Locate the cell with the specified text and output its (x, y) center coordinate. 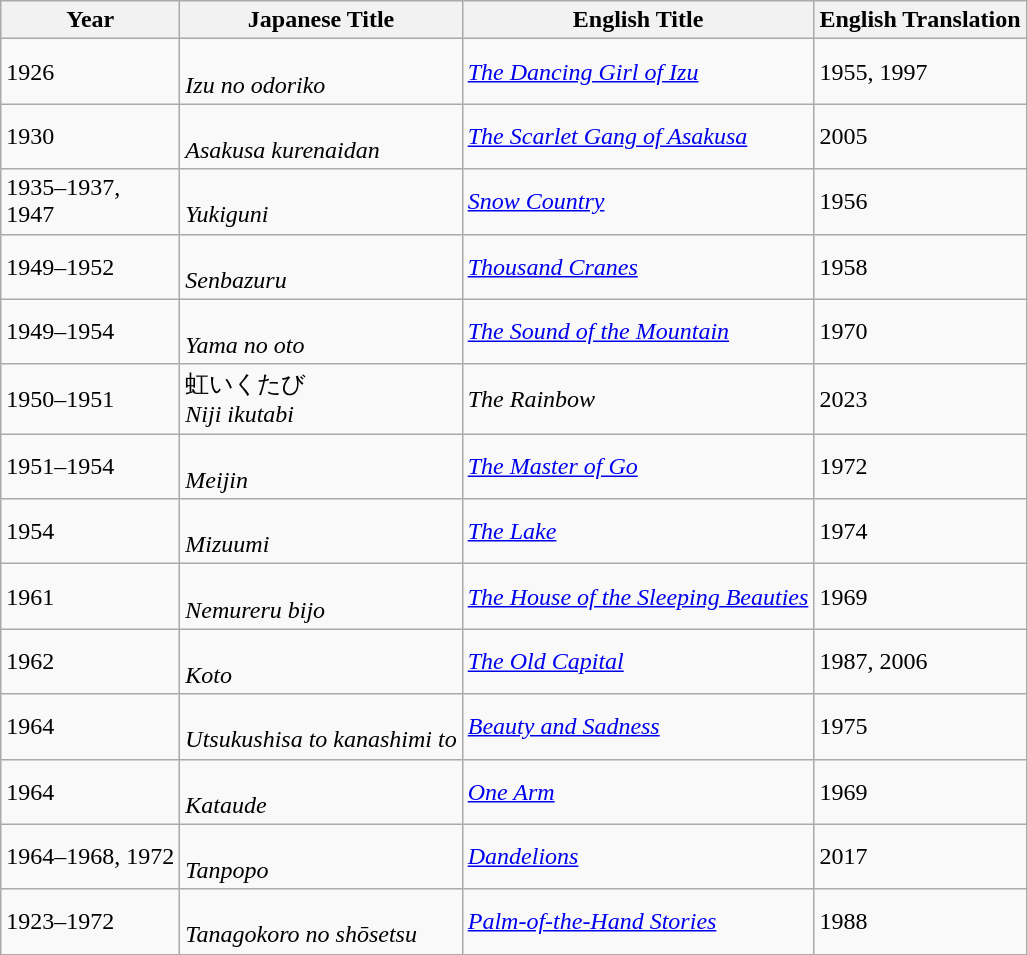
1964–1968, 1972 (90, 856)
One Arm (638, 792)
Kataude (321, 792)
1923–1972 (90, 922)
Yama no oto (321, 332)
Meijin (321, 466)
English Title (638, 20)
1961 (90, 596)
1935–1937,1947 (90, 202)
1958 (920, 266)
Dandelions (638, 856)
The House of the Sleeping Beauties (638, 596)
Nemureru bijo (321, 596)
2017 (920, 856)
Tanpopo (321, 856)
The Sound of the Mountain (638, 332)
虹いくたびNiji ikutabi (321, 399)
1930 (90, 136)
The Rainbow (638, 399)
The Old Capital (638, 662)
Asakusa kurenaidan (321, 136)
Koto (321, 662)
Senbazuru (321, 266)
1970 (920, 332)
1950–1951 (90, 399)
1972 (920, 466)
1975 (920, 726)
Palm-of-the-Hand Stories (638, 922)
1962 (90, 662)
Tanagokoro no shōsetsu (321, 922)
Thousand Cranes (638, 266)
Japanese Title (321, 20)
2023 (920, 399)
1987, 2006 (920, 662)
1955, 1997 (920, 72)
Snow Country (638, 202)
1949–1952 (90, 266)
The Dancing Girl of Izu (638, 72)
1926 (90, 72)
English Translation (920, 20)
1949–1954 (90, 332)
The Lake (638, 532)
Beauty and Sadness (638, 726)
Year (90, 20)
The Scarlet Gang of Asakusa (638, 136)
1988 (920, 922)
1956 (920, 202)
2005 (920, 136)
Yukiguni (321, 202)
1954 (90, 532)
Izu no odoriko (321, 72)
Utsukushisa to kanashimi to (321, 726)
1974 (920, 532)
Mizuumi (321, 532)
1951–1954 (90, 466)
The Master of Go (638, 466)
